Return the [x, y] coordinate for the center point of the cell that contains the specified text.  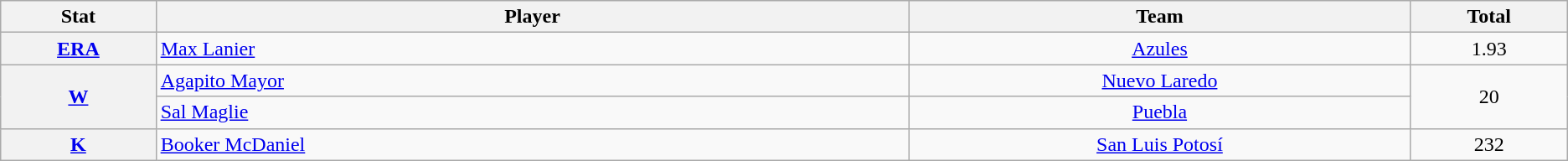
San Luis Potosí [1159, 144]
Azules [1159, 49]
Puebla [1159, 112]
Sal Maglie [533, 112]
Agapito Mayor [533, 80]
K [79, 144]
Team [1159, 17]
20 [1489, 96]
W [79, 96]
232 [1489, 144]
1.93 [1489, 49]
Nuevo Laredo [1159, 80]
Booker McDaniel [533, 144]
Total [1489, 17]
ERA [79, 49]
Player [533, 17]
Max Lanier [533, 49]
Stat [79, 17]
